Output the (x, y) coordinate of the center of the cell containing the given text.  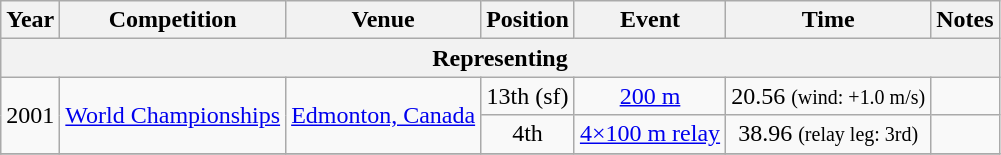
4th (528, 134)
Notes (965, 20)
Competition (173, 20)
4×100 m relay (650, 134)
20.56 (wind: +1.0 m/s) (828, 96)
Edmonton, Canada (384, 115)
Event (650, 20)
Position (528, 20)
38.96 (relay leg: 3rd) (828, 134)
2001 (30, 115)
200 m (650, 96)
Representing (500, 58)
World Championships (173, 115)
Venue (384, 20)
Time (828, 20)
Year (30, 20)
13th (sf) (528, 96)
